Provide the (x, y) coordinate of the cell's center where the given text is located.  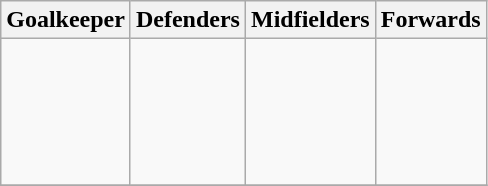
Forwards (430, 20)
Defenders (188, 20)
Midfielders (310, 20)
Goalkeeper (66, 20)
